From the cell containing the given text, extract its center point as (x, y) coordinate. 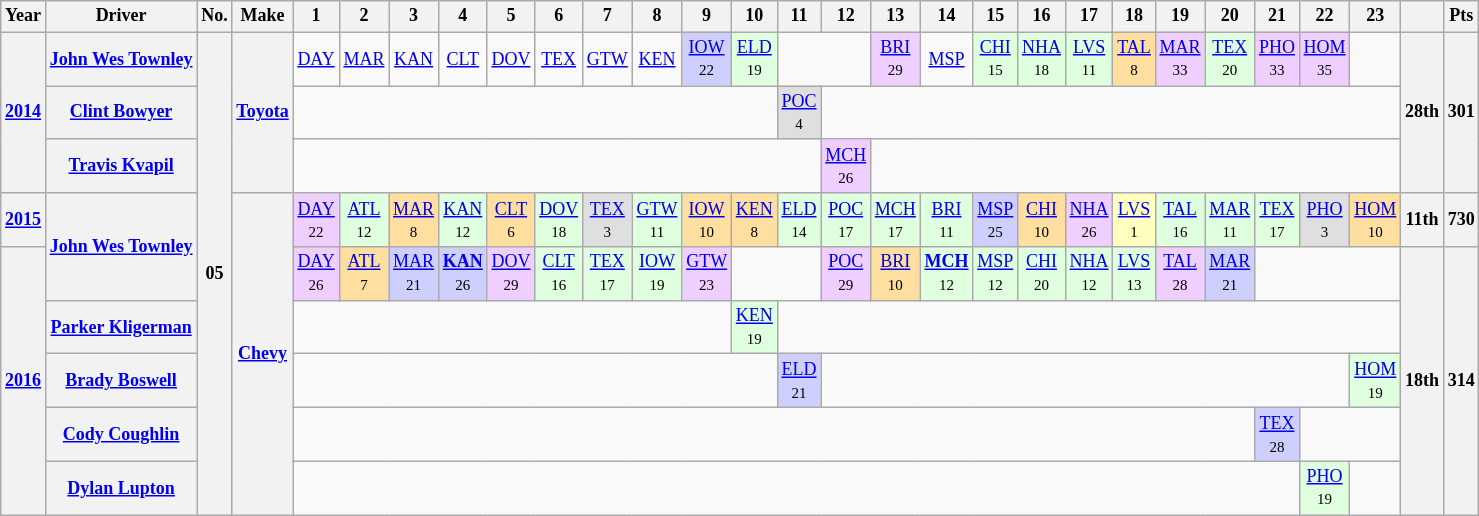
MAR (364, 59)
GTW (607, 59)
ELD19 (754, 59)
6 (559, 16)
16 (1042, 16)
DOV18 (559, 220)
8 (657, 16)
10 (754, 16)
20 (1230, 16)
KAN12 (462, 220)
301 (1461, 112)
TAL16 (1180, 220)
2 (364, 16)
POC17 (846, 220)
PHO3 (1324, 220)
TEX3 (607, 220)
Brady Boswell (120, 381)
CLT6 (511, 220)
GTW23 (707, 274)
HOM10 (1376, 220)
314 (1461, 381)
HOM35 (1324, 59)
Pts (1461, 16)
28th (1422, 112)
Cody Coughlin (120, 435)
KAN (414, 59)
MSP25 (996, 220)
ELD14 (799, 220)
13 (896, 16)
IOW22 (707, 59)
KAN26 (462, 274)
CHI20 (1042, 274)
HOM19 (1376, 381)
TEX28 (1278, 435)
POC4 (799, 113)
KEN8 (754, 220)
TEX20 (1230, 59)
3 (414, 16)
14 (946, 16)
LVS1 (1134, 220)
CHI15 (996, 59)
GTW11 (657, 220)
9 (707, 16)
DAY26 (316, 274)
23 (1376, 16)
4 (462, 16)
05 (214, 274)
PHO19 (1324, 488)
5 (511, 16)
21 (1278, 16)
12 (846, 16)
18 (1134, 16)
KEN (657, 59)
DAY (316, 59)
CLT16 (559, 274)
11 (799, 16)
MCH26 (846, 166)
18th (1422, 381)
NHA12 (1089, 274)
Clint Bowyer (120, 113)
Toyota (262, 112)
ATL7 (364, 274)
CHI10 (1042, 220)
ATL12 (364, 220)
MCH17 (896, 220)
17 (1089, 16)
Chevy (262, 354)
LVS13 (1134, 274)
BRI11 (946, 220)
Travis Kvapil (120, 166)
22 (1324, 16)
Driver (120, 16)
Make (262, 16)
KEN19 (754, 327)
LVS11 (1089, 59)
2015 (24, 220)
7 (607, 16)
Dylan Lupton (120, 488)
Year (24, 16)
2016 (24, 381)
PHO33 (1278, 59)
IOW19 (657, 274)
730 (1461, 220)
11th (1422, 220)
DAY22 (316, 220)
BRI10 (896, 274)
POC29 (846, 274)
IOW10 (707, 220)
2014 (24, 112)
MSP12 (996, 274)
MSP (946, 59)
ELD21 (799, 381)
15 (996, 16)
TAL28 (1180, 274)
NHA18 (1042, 59)
BRI29 (896, 59)
DOV (511, 59)
MAR8 (414, 220)
MCH12 (946, 274)
MAR11 (1230, 220)
TEX (559, 59)
DOV29 (511, 274)
1 (316, 16)
TAL8 (1134, 59)
CLT (462, 59)
19 (1180, 16)
Parker Kligerman (120, 327)
No. (214, 16)
NHA26 (1089, 220)
MAR33 (1180, 59)
